Return the [x, y] coordinate for the center point of the cell that contains the specified text.  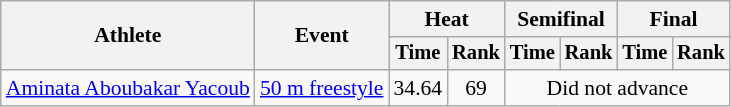
Event [322, 36]
Heat [446, 19]
69 [476, 88]
Semifinal [561, 19]
34.64 [418, 88]
50 m freestyle [322, 88]
Aminata Aboubakar Yacoub [128, 88]
Final [673, 19]
Did not advance [618, 88]
Athlete [128, 36]
